Search for the cell housing the specified text and yield its [X, Y] center coordinate. 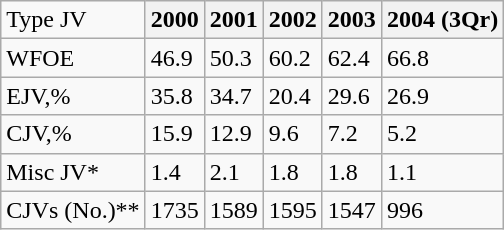
12.9 [234, 134]
WFOE [73, 58]
26.9 [442, 96]
5.2 [442, 134]
CJV,% [73, 134]
60.2 [292, 58]
34.7 [234, 96]
50.3 [234, 58]
1.4 [174, 172]
62.4 [352, 58]
7.2 [352, 134]
2002 [292, 20]
29.6 [352, 96]
35.8 [174, 96]
Type JV [73, 20]
20.4 [292, 96]
2004 (3Qr) [442, 20]
2.1 [234, 172]
1595 [292, 210]
Misc JV* [73, 172]
1.1 [442, 172]
2000 [174, 20]
CJVs (No.)** [73, 210]
1735 [174, 210]
46.9 [174, 58]
15.9 [174, 134]
2003 [352, 20]
1547 [352, 210]
1589 [234, 210]
2001 [234, 20]
996 [442, 210]
9.6 [292, 134]
EJV,% [73, 96]
66.8 [442, 58]
